Locate the cell with the specified text and output its (x, y) center coordinate. 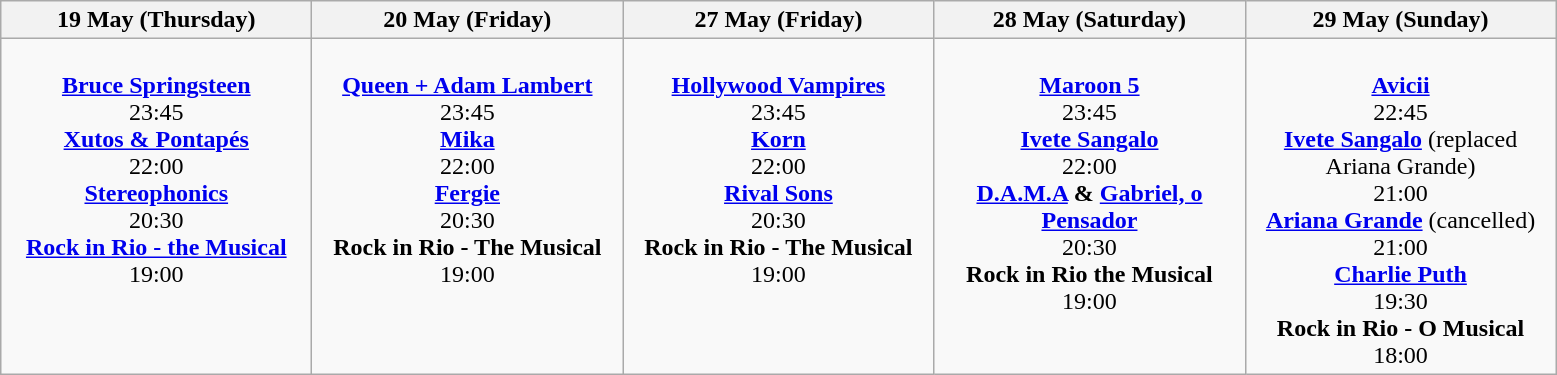
29 May (Sunday) (1400, 20)
Maroon 5 23:45 Ivete Sangalo 22:00 D.A.M.A & Gabriel, o Pensador 20:30 Rock in Rio the Musical 19:00 (1090, 206)
Avicii 22:45 Ivete Sangalo (replaced Ariana Grande) 21:00 Ariana Grande (cancelled) 21:00 Charlie Puth 19:30 Rock in Rio - O Musical 18:00 (1400, 206)
Queen + Adam Lambert 23:45 Mika 22:00 Fergie 20:30 Rock in Rio - The Musical 19:00 (468, 206)
Bruce Springsteen 23:45 Xutos & Pontapés 22:00 Stereophonics 20:30 Rock in Rio - the Musical 19:00 (156, 206)
27 May (Friday) (778, 20)
19 May (Thursday) (156, 20)
Hollywood Vampires 23:45 Korn 22:00 Rival Sons 20:30 Rock in Rio - The Musical 19:00 (778, 206)
20 May (Friday) (468, 20)
28 May (Saturday) (1090, 20)
